For the text-containing cell, return its midpoint in [X, Y] coordinate format. 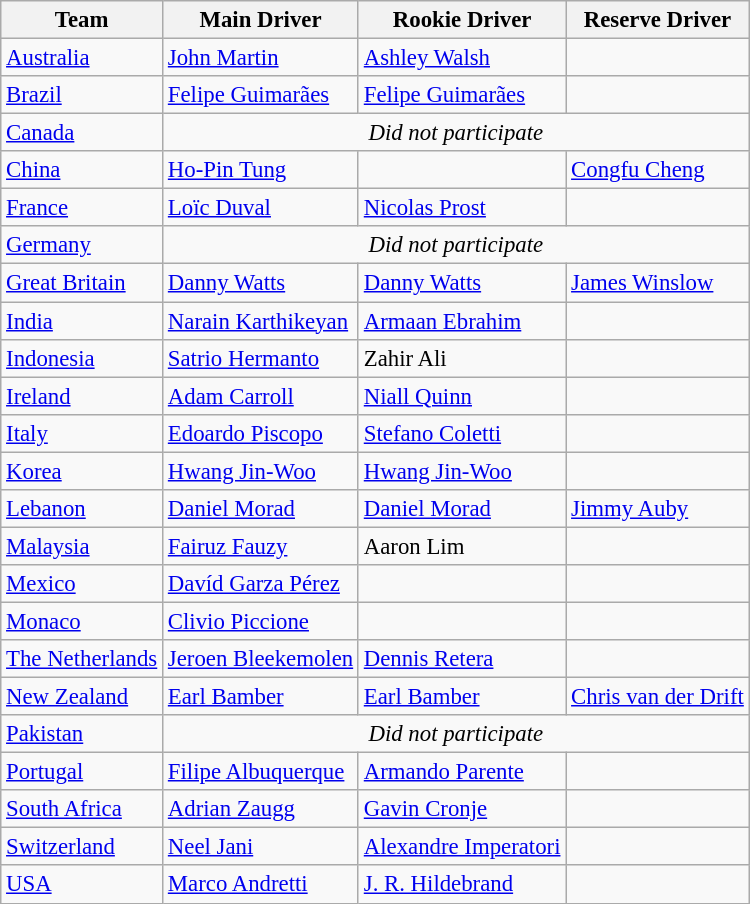
Neel Jani [261, 847]
John Martin [261, 58]
Ho-Pin Tung [261, 170]
Australia [82, 58]
Dennis Retera [462, 659]
Niall Quinn [462, 396]
USA [82, 885]
Armando Parente [462, 772]
Davíd Garza Pérez [261, 584]
Germany [82, 245]
China [82, 170]
Brazil [82, 95]
Edoardo Piscopo [261, 433]
Adam Carroll [261, 396]
Gavin Cronje [462, 809]
Zahir Ali [462, 358]
Chris van der Drift [658, 697]
Monaco [82, 621]
Switzerland [82, 847]
Satrio Hermanto [261, 358]
Great Britain [82, 283]
Italy [82, 433]
Narain Karthikeyan [261, 321]
Team [82, 20]
Korea [82, 471]
Armaan Ebrahim [462, 321]
Ireland [82, 396]
Pakistan [82, 734]
Indonesia [82, 358]
Reserve Driver [658, 20]
Aaron Lim [462, 546]
Canada [82, 133]
Alexandre Imperatori [462, 847]
Adrian Zaugg [261, 809]
Ashley Walsh [462, 58]
Fairuz Fauzy [261, 546]
Jimmy Auby [658, 509]
Marco Andretti [261, 885]
France [82, 208]
India [82, 321]
The Netherlands [82, 659]
Clivio Piccione [261, 621]
Loïc Duval [261, 208]
Rookie Driver [462, 20]
Portugal [82, 772]
Jeroen Bleekemolen [261, 659]
Main Driver [261, 20]
James Winslow [658, 283]
South Africa [82, 809]
Malaysia [82, 546]
New Zealand [82, 697]
Filipe Albuquerque [261, 772]
Mexico [82, 584]
Lebanon [82, 509]
Stefano Coletti [462, 433]
Congfu Cheng [658, 170]
Nicolas Prost [462, 208]
J. R. Hildebrand [462, 885]
